Find where the given text appears and provide that cell's center as (X, Y) coordinate. 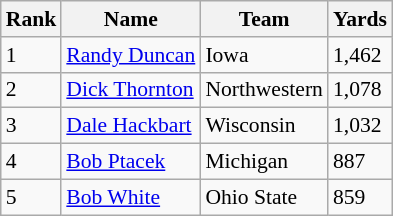
3 (32, 126)
5 (32, 197)
Dale Hackbart (130, 126)
Wisconsin (264, 126)
859 (360, 197)
Name (130, 19)
1,078 (360, 90)
Ohio State (264, 197)
1,032 (360, 126)
Randy Duncan (130, 55)
Team (264, 19)
4 (32, 162)
Michigan (264, 162)
2 (32, 90)
Bob White (130, 197)
Rank (32, 19)
Bob Ptacek (130, 162)
Yards (360, 19)
1 (32, 55)
Northwestern (264, 90)
887 (360, 162)
Dick Thornton (130, 90)
Iowa (264, 55)
1,462 (360, 55)
